Search for the cell housing the specified text and yield its (x, y) center coordinate. 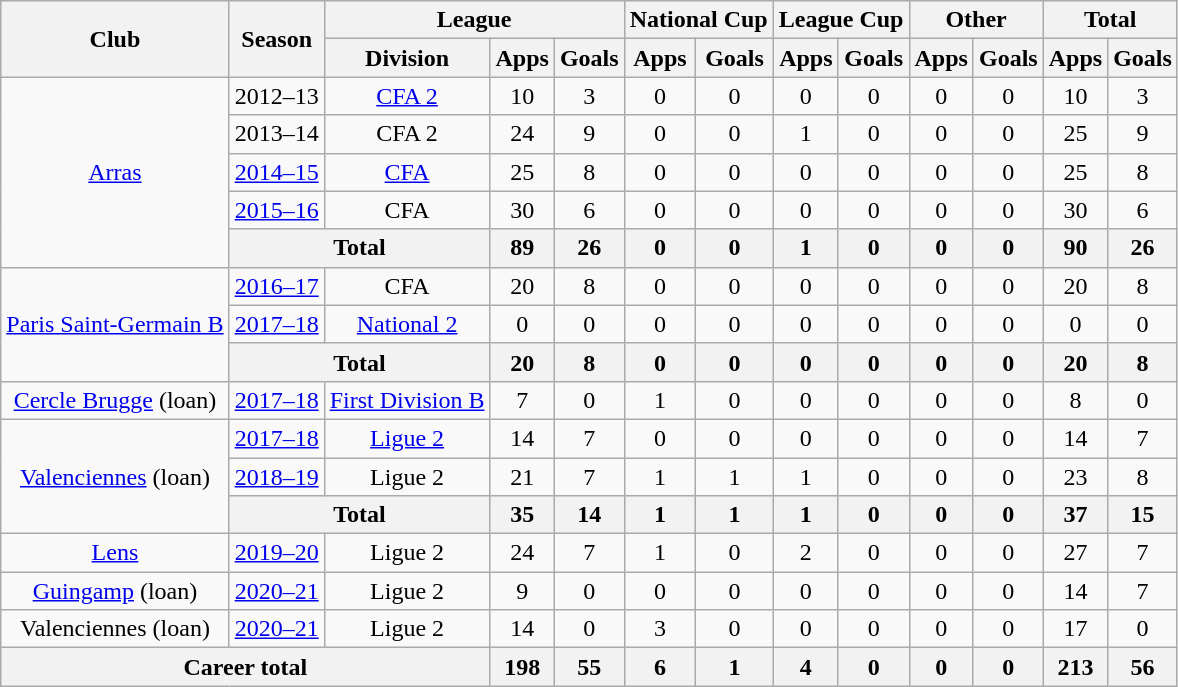
First Division B (407, 400)
35 (522, 515)
56 (1143, 667)
15 (1143, 515)
Division (407, 58)
Guingamp (loan) (115, 591)
213 (1075, 667)
Lens (115, 553)
23 (1075, 477)
League (474, 20)
2013–14 (276, 134)
Other (976, 20)
89 (522, 248)
2019–20 (276, 553)
Season (276, 39)
Club (115, 39)
55 (589, 667)
27 (1075, 553)
21 (522, 477)
League Cup (841, 20)
National 2 (407, 324)
Paris Saint-Germain B (115, 324)
17 (1075, 629)
Career total (246, 667)
2012–13 (276, 96)
90 (1075, 248)
Cercle Brugge (loan) (115, 400)
2016–17 (276, 286)
2 (806, 553)
4 (806, 667)
2018–19 (276, 477)
Arras (115, 172)
37 (1075, 515)
2015–16 (276, 210)
National Cup (698, 20)
198 (522, 667)
2014–15 (276, 172)
